Pinpoint the cell where the given text exists, returning its [x, y] midpoint coordinate. 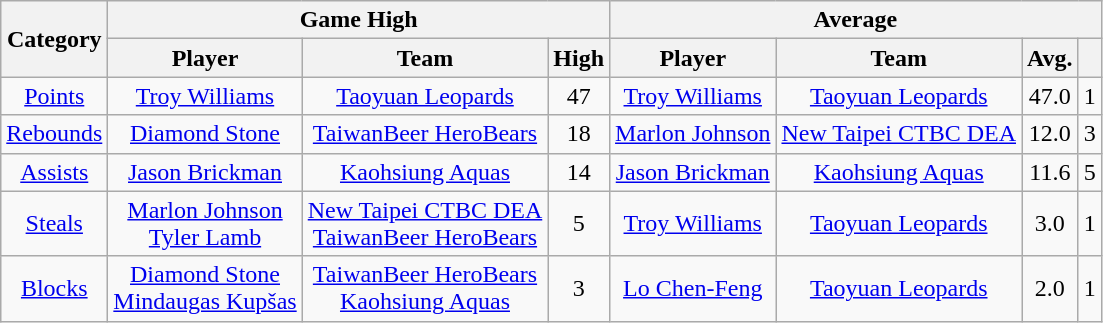
Steals [54, 224]
TaiwanBeer HeroBearsKaohsiung Aquas [425, 288]
Marlon Johnson [693, 134]
Points [54, 96]
47.0 [1050, 96]
Blocks [54, 288]
Game High [359, 20]
TaiwanBeer HeroBears [425, 134]
18 [579, 134]
Assists [54, 172]
Rebounds [54, 134]
New Taipei CTBC DEATaiwanBeer HeroBears [425, 224]
12.0 [1050, 134]
Diamond StoneMindaugas Kupšas [205, 288]
Avg. [1050, 58]
11.6 [1050, 172]
Marlon JohnsonTyler Lamb [205, 224]
New Taipei CTBC DEA [899, 134]
14 [579, 172]
High [579, 58]
Diamond Stone [205, 134]
Average [856, 20]
47 [579, 96]
2.0 [1050, 288]
3.0 [1050, 224]
Category [54, 39]
Lo Chen-Feng [693, 288]
